Capture the cell that displays the provided text and extract its (x, y) central coordinate. 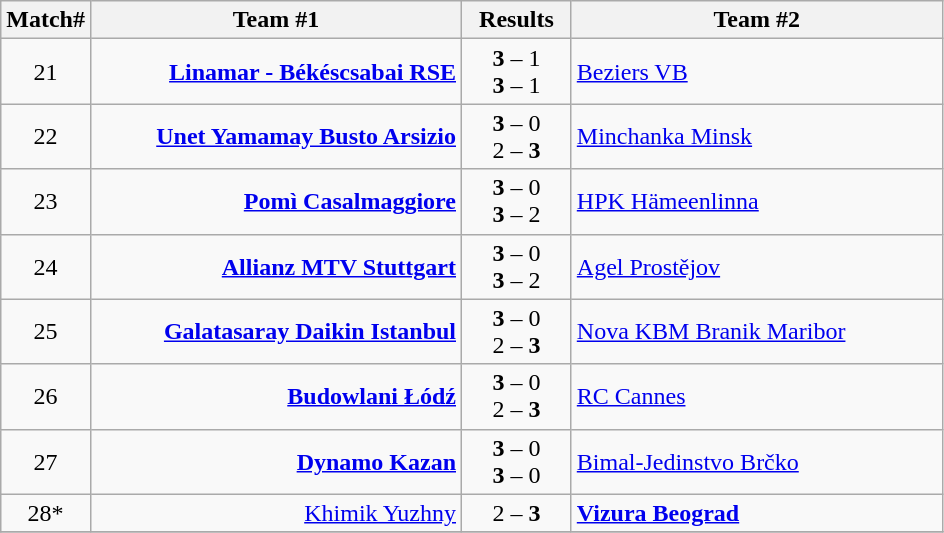
Khimik Yuzhny (276, 513)
23 (46, 202)
28* (46, 513)
3 – 1 3 – 1 (517, 72)
HPK Hämeenlinna (756, 202)
Agel Prostějov (756, 266)
Unet Yamamay Busto Arsizio (276, 136)
Vizura Beograd (756, 513)
26 (46, 396)
27 (46, 462)
22 (46, 136)
24 (46, 266)
Results (517, 20)
21 (46, 72)
Allianz MTV Stuttgart (276, 266)
25 (46, 332)
RC Cannes (756, 396)
Budowlani Łódź (276, 396)
Team #1 (276, 20)
Nova KBM Branik Maribor (756, 332)
3 – 0 3 – 0 (517, 462)
Bimal-Jedinstvo Brčko (756, 462)
2 – 3 (517, 513)
Beziers VB (756, 72)
Minchanka Minsk (756, 136)
Linamar - Békéscsabai RSE (276, 72)
Pomì Casalmaggiore (276, 202)
Match# (46, 20)
Team #2 (756, 20)
Dynamo Kazan (276, 462)
Galatasaray Daikin Istanbul (276, 332)
